Extract the (x, y) coordinate from the center of the cell holding the provided text.  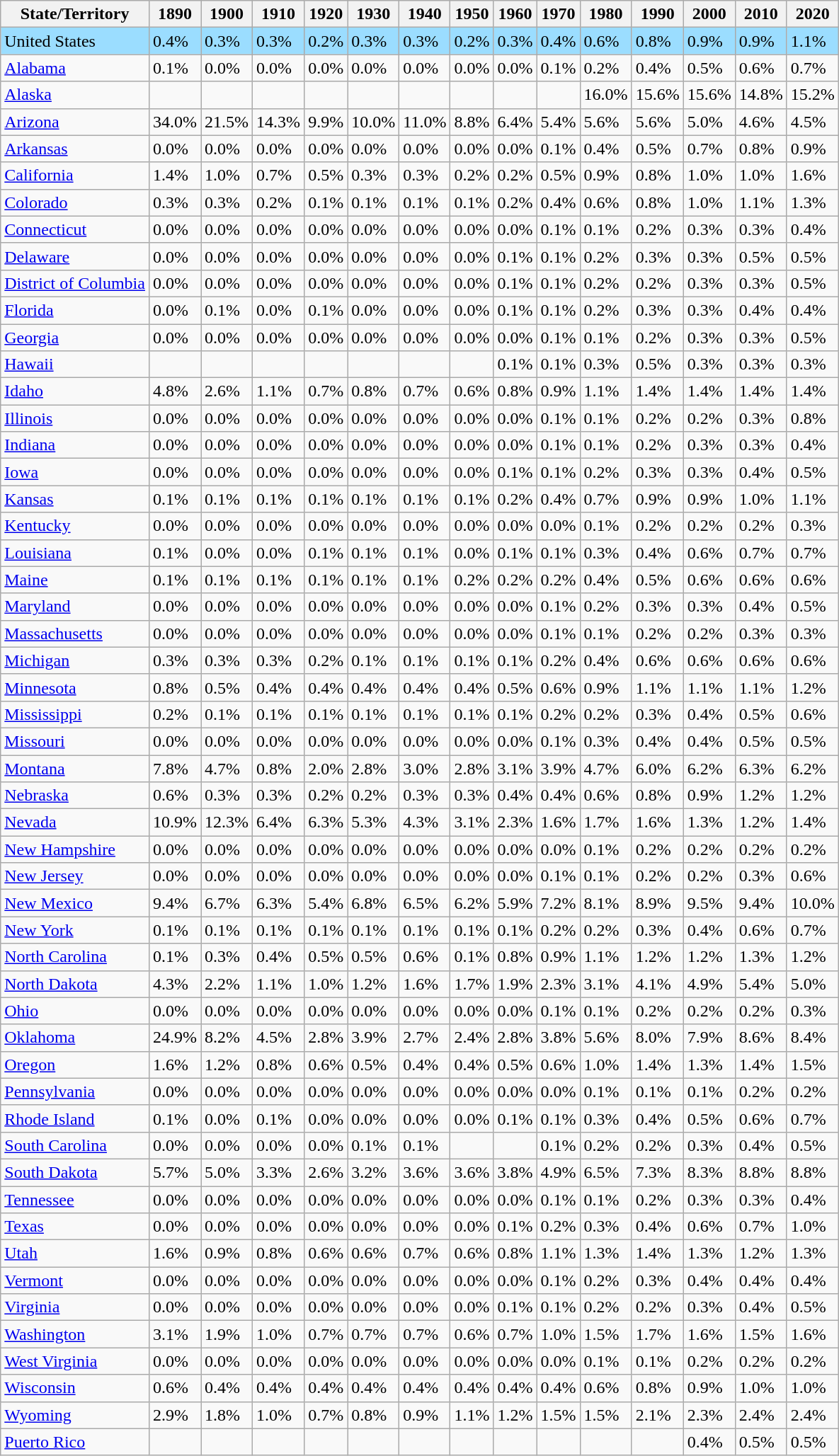
California (75, 176)
14.8% (760, 95)
3.2% (374, 1172)
1940 (425, 14)
2.1% (657, 1415)
Nebraska (75, 796)
1920 (326, 14)
Iowa (75, 472)
North Dakota (75, 984)
2.9% (174, 1415)
New Mexico (75, 903)
1890 (174, 14)
Arizona (75, 122)
Tennessee (75, 1200)
United States (75, 41)
New Hampshire (75, 849)
1970 (558, 14)
4.6% (760, 122)
Connecticut (75, 229)
Alabama (75, 68)
7.2% (558, 903)
3.0% (425, 768)
Mississippi (75, 714)
Virginia (75, 1307)
5.9% (515, 903)
9.9% (326, 122)
Alaska (75, 95)
9.5% (709, 903)
1960 (515, 14)
1900 (227, 14)
24.9% (174, 1038)
1930 (374, 14)
12.3% (227, 822)
Puerto Rico (75, 1442)
South Carolina (75, 1145)
Delaware (75, 256)
Oregon (75, 1065)
Washington (75, 1334)
Illinois (75, 418)
Michigan (75, 660)
2.2% (227, 984)
7.9% (709, 1038)
South Dakota (75, 1172)
21.5% (227, 122)
Ohio (75, 1011)
Maine (75, 580)
2000 (709, 14)
10.9% (174, 822)
Nevada (75, 822)
16.0% (606, 95)
2.0% (326, 768)
5.7% (174, 1172)
6.0% (657, 768)
2.7% (425, 1038)
2010 (760, 14)
West Virginia (75, 1361)
1910 (279, 14)
8.9% (657, 903)
Kansas (75, 499)
4.1% (657, 984)
North Carolina (75, 957)
Texas (75, 1227)
Utah (75, 1254)
8.4% (813, 1038)
8.6% (760, 1038)
Idaho (75, 391)
Louisiana (75, 553)
1.8% (227, 1415)
Maryland (75, 607)
Vermont (75, 1280)
Missouri (75, 741)
6.8% (374, 903)
34.0% (174, 122)
Wisconsin (75, 1388)
Oklahoma (75, 1038)
6.7% (227, 903)
14.3% (279, 122)
5.3% (374, 822)
8.0% (657, 1038)
7.8% (174, 768)
4.8% (174, 391)
8.1% (606, 903)
State/Territory (75, 14)
7.3% (657, 1172)
District of Columbia (75, 283)
Indiana (75, 445)
1950 (472, 14)
Georgia (75, 338)
Minnesota (75, 687)
2020 (813, 14)
15.2% (813, 95)
Pennsylvania (75, 1091)
1990 (657, 14)
Rhode Island (75, 1118)
Wyoming (75, 1415)
Hawaii (75, 365)
3.3% (279, 1172)
1980 (606, 14)
Arkansas (75, 149)
8.3% (709, 1172)
New Jersey (75, 876)
Colorado (75, 202)
New York (75, 930)
11.0% (425, 122)
Montana (75, 768)
Kentucky (75, 526)
Massachusetts (75, 634)
8.2% (227, 1038)
Florida (75, 310)
